Extract the (X, Y) coordinate from the center of the cell holding the provided text.  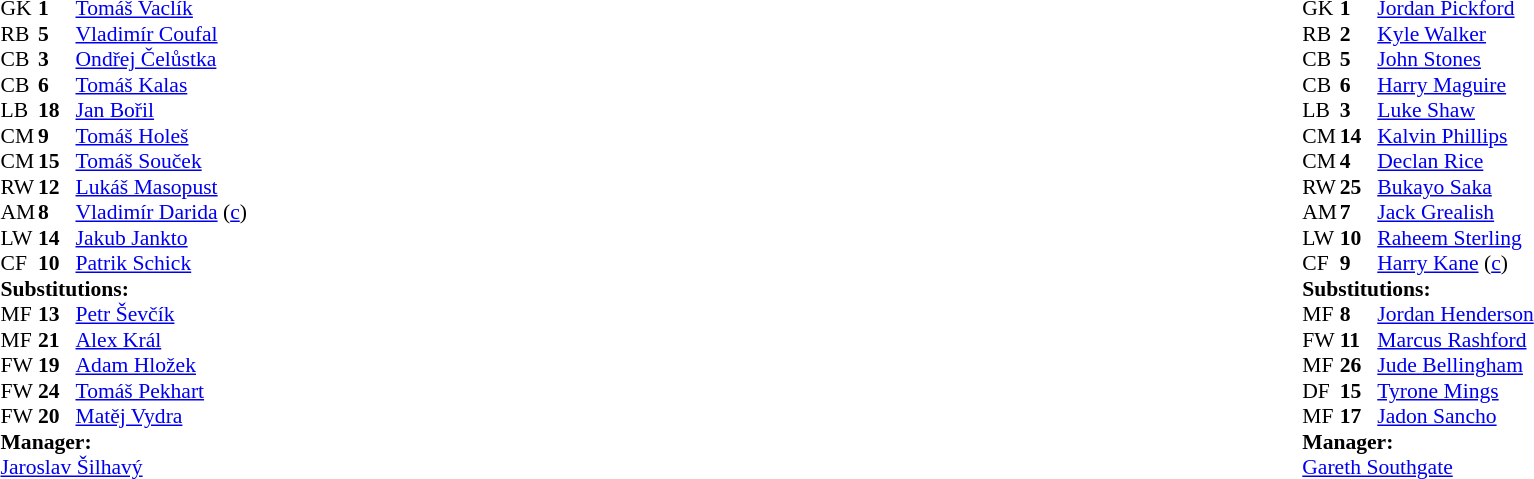
Alex Král (162, 340)
Jordan Henderson (1455, 315)
19 (57, 365)
Tomáš Holeš (162, 136)
11 (1359, 340)
4 (1359, 161)
18 (57, 111)
Jadon Sancho (1455, 417)
Tyrone Mings (1455, 391)
Kyle Walker (1455, 34)
Bukayo Saka (1455, 187)
12 (57, 187)
Luke Shaw (1455, 111)
Marcus Rashford (1455, 340)
Petr Ševčík (162, 315)
Kalvin Phillips (1455, 136)
7 (1359, 213)
25 (1359, 187)
Raheem Sterling (1455, 238)
Lukáš Masopust (162, 187)
Ondřej Čelůstka (162, 59)
17 (1359, 417)
DF (1321, 391)
John Stones (1455, 59)
Declan Rice (1455, 161)
Patrik Schick (162, 263)
2 (1359, 34)
Jan Bořil (162, 111)
Jack Grealish (1455, 213)
24 (57, 391)
Harry Maguire (1455, 85)
20 (57, 417)
13 (57, 315)
Jude Bellingham (1455, 365)
Tomáš Souček (162, 161)
Tomáš Kalas (162, 85)
21 (57, 340)
Vladimír Coufal (162, 34)
Adam Hložek (162, 365)
Jakub Jankto (162, 238)
Matěj Vydra (162, 417)
Harry Kane (c) (1455, 263)
26 (1359, 365)
Tomáš Pekhart (162, 391)
Vladimír Darida (c) (162, 213)
